Locate the cell with the specified text and output its (X, Y) center coordinate. 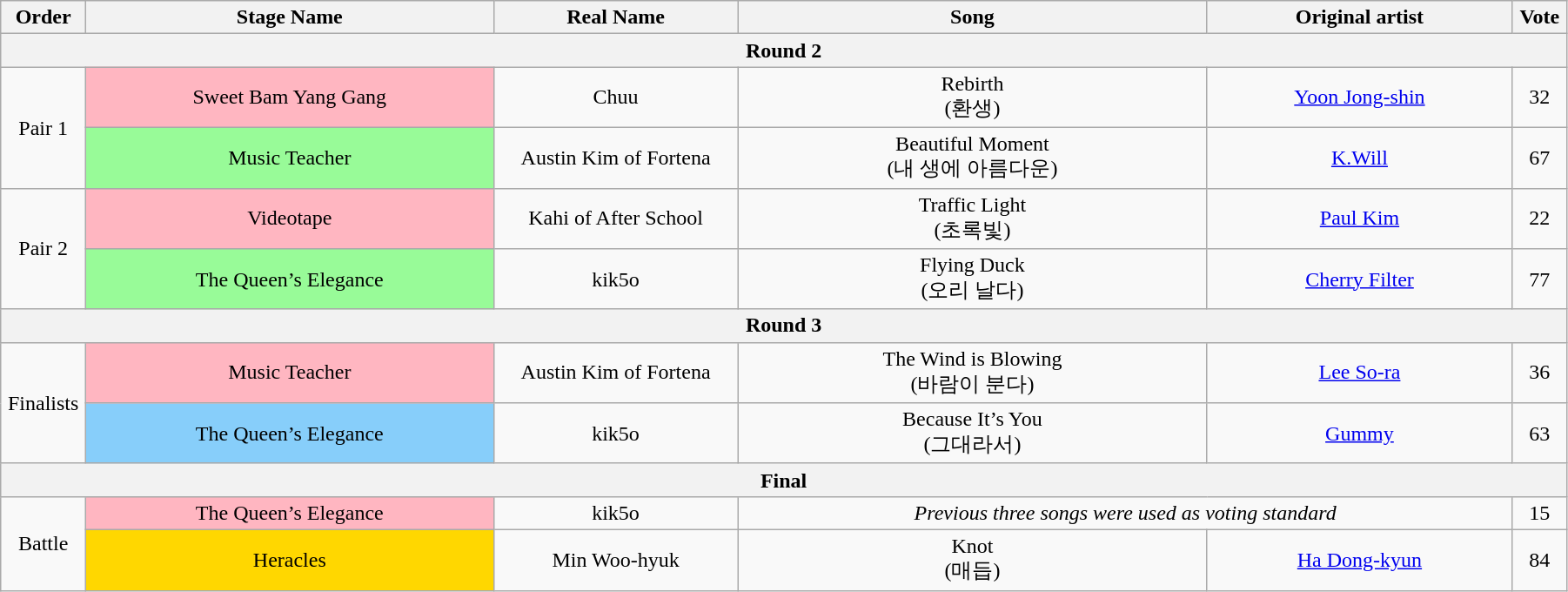
Lee So-ra (1359, 373)
84 (1539, 560)
Paul Kim (1359, 219)
Original artist (1359, 17)
Final (784, 480)
77 (1539, 279)
Song (973, 17)
Order (44, 17)
15 (1539, 513)
Kahi of After School (616, 219)
Chuu (616, 98)
Finalists (44, 402)
63 (1539, 434)
Cherry Filter (1359, 279)
Beautiful Moment(내 생에 아름다운) (973, 158)
Yoon Jong-shin (1359, 98)
32 (1539, 98)
Knot(매듭) (973, 560)
Vote (1539, 17)
Videotape (290, 219)
Min Woo-hyuk (616, 560)
Sweet Bam Yang Gang (290, 98)
Previous three songs were used as voting standard (1125, 513)
Round 2 (784, 50)
Gummy (1359, 434)
Heracles (290, 560)
Stage Name (290, 17)
22 (1539, 219)
36 (1539, 373)
The Wind is Blowing(바람이 분다) (973, 373)
Rebirth(환생) (973, 98)
Pair 2 (44, 249)
Because It’s You(그대라서) (973, 434)
67 (1539, 158)
K.Will (1359, 158)
Ha Dong-kyun (1359, 560)
Pair 1 (44, 127)
Real Name (616, 17)
Flying Duck(오리 날다) (973, 279)
Traffic Light(초록빛) (973, 219)
Battle (44, 543)
Round 3 (784, 326)
